Pinpoint the cell where the given text exists, returning its [x, y] midpoint coordinate. 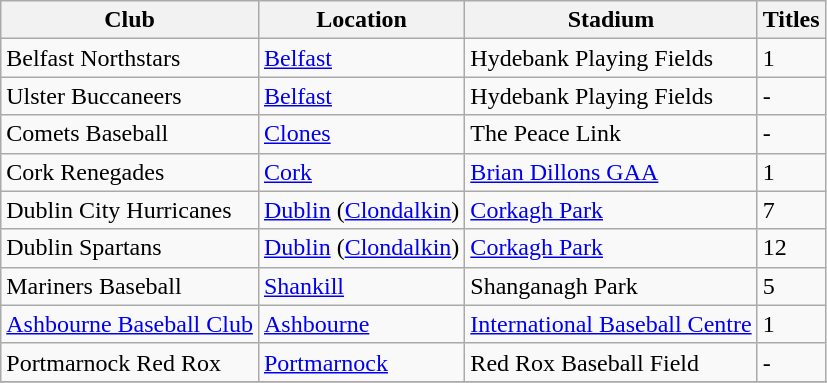
Brian Dillons GAA [611, 172]
Ulster Buccaneers [130, 96]
Belfast Northstars [130, 58]
Ashbourne [361, 324]
Mariners Baseball [130, 286]
Portmarnock Red Rox [130, 362]
Cork [361, 172]
Shankill [361, 286]
Red Rox Baseball Field [611, 362]
Location [361, 20]
International Baseball Centre [611, 324]
Shanganagh Park [611, 286]
Club [130, 20]
Dublin Spartans [130, 248]
7 [791, 210]
Comets Baseball [130, 134]
Cork Renegades [130, 172]
Ashbourne Baseball Club [130, 324]
The Peace Link [611, 134]
Stadium [611, 20]
Titles [791, 20]
12 [791, 248]
Portmarnock [361, 362]
5 [791, 286]
Clones [361, 134]
Dublin City Hurricanes [130, 210]
